Scan for the cell matching the given text and deliver its [X, Y] coordinate at center. 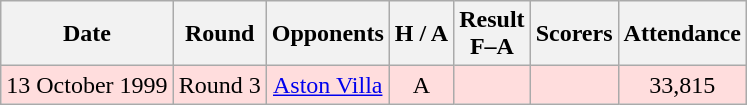
33,815 [682, 85]
H / A [421, 34]
Aston Villa [328, 85]
Attendance [682, 34]
Round 3 [220, 85]
Scorers [574, 34]
Opponents [328, 34]
ResultF–A [492, 34]
13 October 1999 [87, 85]
Date [87, 34]
A [421, 85]
Round [220, 34]
